Determine the [x, y] coordinate at the center of the cell enclosing the given text.  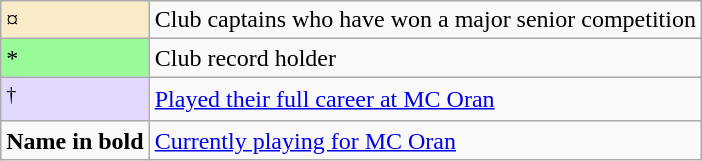
Name in bold [75, 140]
Currently playing for MC Oran [425, 140]
Played their full career at MC Oran [425, 100]
Club captains who have won a major senior competition [425, 20]
* [75, 58]
Club record holder [425, 58]
¤ [75, 20]
† [75, 100]
